Identify which cell holds the provided text, then report its (X, Y) central coordinate. 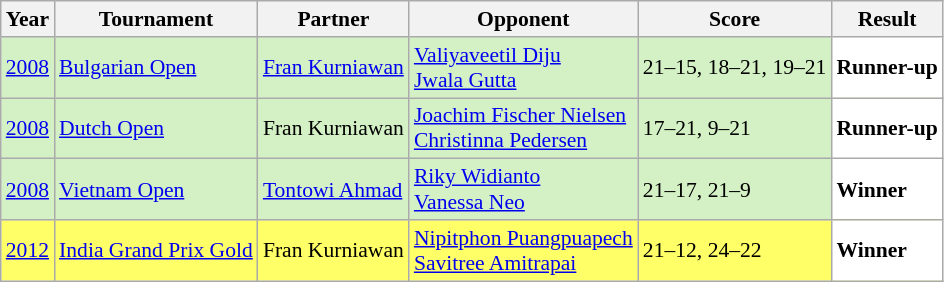
Tournament (156, 19)
Result (886, 19)
Dutch Open (156, 128)
Joachim Fischer Nielsen Christinna Pedersen (524, 128)
21–17, 21–9 (735, 190)
India Grand Prix Gold (156, 250)
Nipitphon Puangpuapech Savitree Amitrapai (524, 250)
Vietnam Open (156, 190)
2012 (28, 250)
Bulgarian Open (156, 68)
21–15, 18–21, 19–21 (735, 68)
Partner (334, 19)
Opponent (524, 19)
Valiyaveetil Diju Jwala Gutta (524, 68)
Year (28, 19)
17–21, 9–21 (735, 128)
Tontowi Ahmad (334, 190)
Score (735, 19)
21–12, 24–22 (735, 250)
Riky Widianto Vanessa Neo (524, 190)
